Output the (X, Y) coordinate of the center of the cell containing the given text.  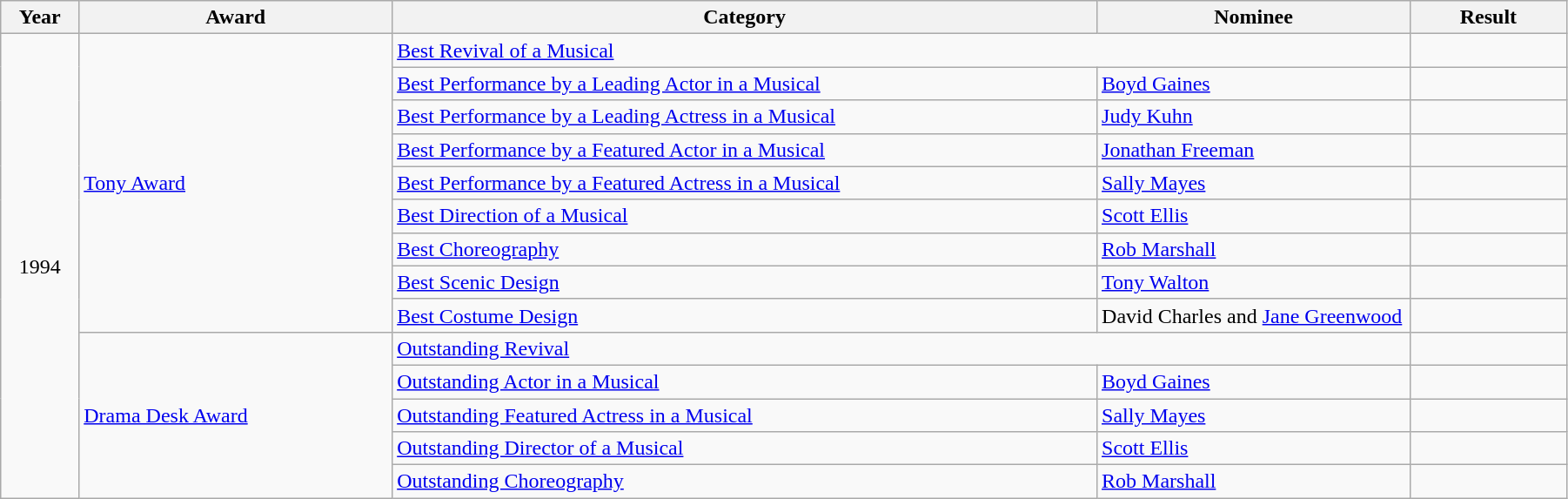
Outstanding Choreography (745, 482)
Best Performance by a Featured Actor in a Musical (745, 150)
Year (40, 17)
Category (745, 17)
Best Performance by a Leading Actor in a Musical (745, 84)
Outstanding Actor in a Musical (745, 381)
Best Choreography (745, 249)
Tony Award (236, 183)
Judy Kuhn (1254, 117)
Best Scenic Design (745, 282)
Outstanding Featured Actress in a Musical (745, 415)
Best Performance by a Featured Actress in a Musical (745, 183)
Best Revival of a Musical (901, 51)
Award (236, 17)
Jonathan Freeman (1254, 150)
Outstanding Revival (901, 348)
1994 (40, 266)
David Charles and Jane Greenwood (1254, 315)
Nominee (1254, 17)
Drama Desk Award (236, 415)
Tony Walton (1254, 282)
Best Direction of a Musical (745, 216)
Result (1488, 17)
Best Costume Design (745, 315)
Outstanding Director of a Musical (745, 448)
Best Performance by a Leading Actress in a Musical (745, 117)
